Capture the cell that displays the provided text and extract its (X, Y) central coordinate. 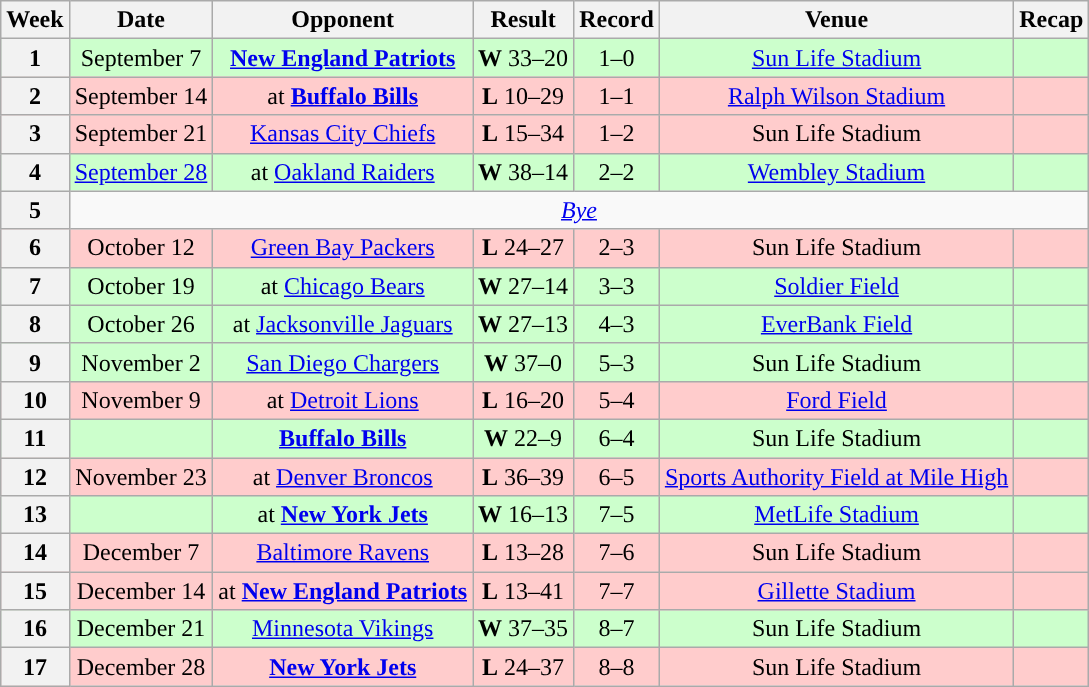
12 (35, 477)
7–6 (617, 553)
Bye (579, 210)
6 (35, 248)
10 (35, 400)
Ralph Wilson Stadium (836, 96)
2–3 (617, 248)
Green Bay Packers (343, 248)
4 (35, 172)
1–1 (617, 96)
at Detroit Lions (343, 400)
Minnesota Vikings (343, 629)
W 22–9 (524, 438)
Record (617, 20)
Wembley Stadium (836, 172)
L 15–34 (524, 134)
8–7 (617, 629)
Week (35, 20)
November 2 (141, 362)
L 10–29 (524, 96)
W 37–0 (524, 362)
October 26 (141, 324)
L 13–41 (524, 591)
at Chicago Bears (343, 286)
Opponent (343, 20)
September 7 (141, 58)
at New York Jets (343, 515)
Result (524, 20)
Gillette Stadium (836, 591)
W 27–14 (524, 286)
at Denver Broncos (343, 477)
1–2 (617, 134)
2 (35, 96)
New York Jets (343, 667)
October 12 (141, 248)
13 (35, 515)
W 16–13 (524, 515)
L 36–39 (524, 477)
4–3 (617, 324)
at Oakland Raiders (343, 172)
Buffalo Bills (343, 438)
Sports Authority Field at Mile High (836, 477)
7–5 (617, 515)
San Diego Chargers (343, 362)
November 23 (141, 477)
September 14 (141, 96)
2–2 (617, 172)
1 (35, 58)
Recap (1052, 20)
Ford Field (836, 400)
Date (141, 20)
L 24–27 (524, 248)
New England Patriots (343, 58)
November 9 (141, 400)
EverBank Field (836, 324)
14 (35, 553)
W 27–13 (524, 324)
5–4 (617, 400)
7 (35, 286)
5 (35, 210)
17 (35, 667)
6–4 (617, 438)
3 (35, 134)
16 (35, 629)
September 28 (141, 172)
L 13–28 (524, 553)
9 (35, 362)
7–7 (617, 591)
October 19 (141, 286)
W 37–35 (524, 629)
Soldier Field (836, 286)
6–5 (617, 477)
December 7 (141, 553)
1–0 (617, 58)
December 14 (141, 591)
15 (35, 591)
Kansas City Chiefs (343, 134)
December 28 (141, 667)
11 (35, 438)
MetLife Stadium (836, 515)
3–3 (617, 286)
at Buffalo Bills (343, 96)
W 38–14 (524, 172)
8 (35, 324)
8–8 (617, 667)
at New England Patriots (343, 591)
Baltimore Ravens (343, 553)
September 21 (141, 134)
L 24–37 (524, 667)
at Jacksonville Jaguars (343, 324)
W 33–20 (524, 58)
Venue (836, 20)
L 16–20 (524, 400)
December 21 (141, 629)
5–3 (617, 362)
